Identify which cell holds the provided text, then report its (X, Y) central coordinate. 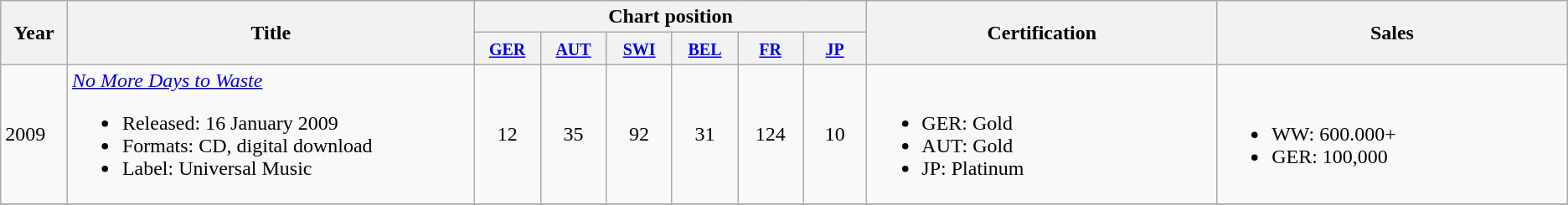
AUT (573, 49)
Certification (1042, 33)
124 (771, 134)
31 (704, 134)
FR (771, 49)
No More Days to WasteReleased: 16 January 2009Formats: CD, digital downloadLabel: Universal Music (271, 134)
GER: GoldAUT: GoldJP: Platinum (1042, 134)
12 (508, 134)
Year (34, 33)
92 (639, 134)
2009 (34, 134)
Sales (1392, 33)
10 (835, 134)
SWI (639, 49)
GER (508, 49)
JP (835, 49)
Title (271, 33)
WW: 600.000+GER: 100,000 (1392, 134)
Chart position (670, 17)
35 (573, 134)
BEL (704, 49)
